Capture the cell that displays the provided text and extract its (x, y) central coordinate. 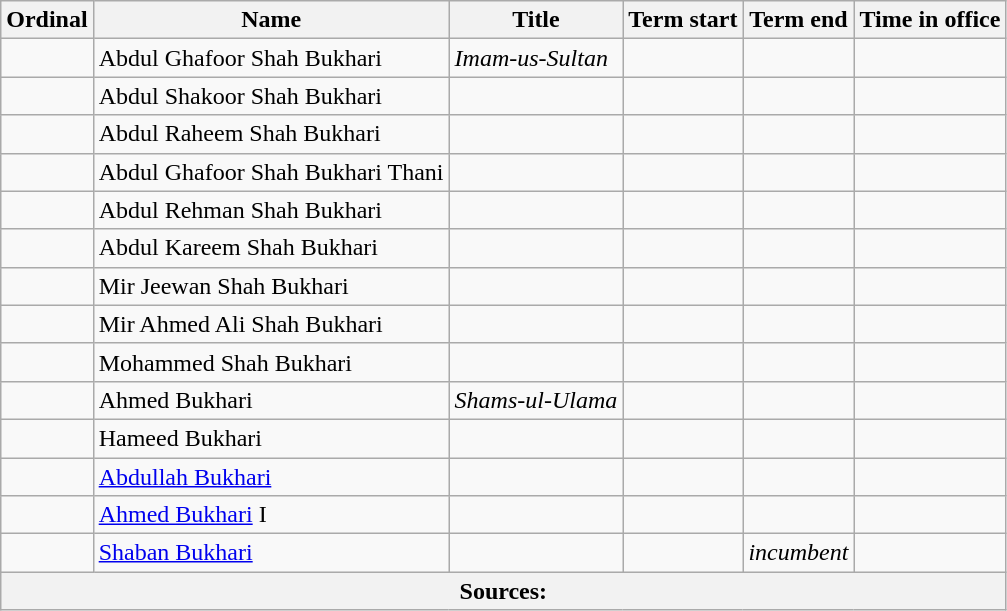
Ahmed Bukhari (271, 400)
Title (536, 20)
Shaban Bukhari (271, 553)
Sources: (504, 591)
Ordinal (47, 20)
Hameed Bukhari (271, 438)
Shams-ul-Ulama (536, 400)
Mir Jeewan Shah Bukhari (271, 286)
Mir Ahmed Ali Shah Bukhari (271, 324)
Abdul Rehman Shah Bukhari (271, 210)
Term end (798, 20)
Ahmed Bukhari I (271, 515)
Abdul Ghafoor Shah Bukhari Thani (271, 172)
Abdullah Bukhari (271, 477)
Name (271, 20)
Term start (683, 20)
Mohammed Shah Bukhari (271, 362)
Abdul Ghafoor Shah Bukhari (271, 58)
Time in office (930, 20)
Abdul Kareem Shah Bukhari (271, 248)
Abdul Raheem Shah Bukhari (271, 134)
Imam-us-Sultan (536, 58)
Abdul Shakoor Shah Bukhari (271, 96)
incumbent (798, 553)
